From the cell containing the given text, extract its center point as (x, y) coordinate. 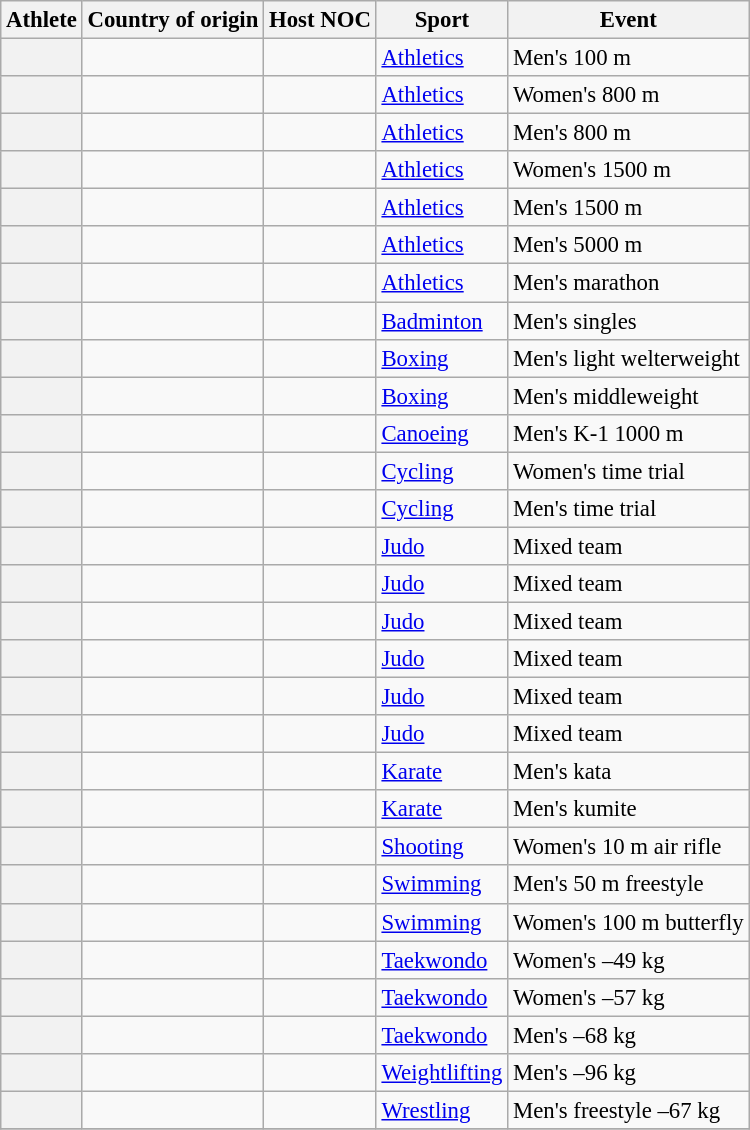
Women's –49 kg (628, 960)
Men's –68 kg (628, 1035)
Men's 100 m (628, 58)
Men's 50 m freestyle (628, 885)
Weightlifting (442, 1073)
Women's 800 m (628, 95)
Men's kata (628, 772)
Men's light welterweight (628, 358)
Event (628, 20)
Country of origin (172, 20)
Athlete (42, 20)
Men's singles (628, 321)
Men's kumite (628, 809)
Sport (442, 20)
Men's –96 kg (628, 1073)
Canoeing (442, 433)
Men's middleweight (628, 396)
Men's 5000 m (628, 245)
Badminton (442, 321)
Women's 1500 m (628, 170)
Men's 800 m (628, 133)
Men's freestyle –67 kg (628, 1110)
Men's 1500 m (628, 208)
Shooting (442, 847)
Men's K-1 1000 m (628, 433)
Women's 10 m air rifle (628, 847)
Women's time trial (628, 471)
Women's 100 m butterfly (628, 922)
Men's marathon (628, 283)
Host NOC (320, 20)
Women's –57 kg (628, 997)
Wrestling (442, 1110)
Men's time trial (628, 509)
